Locate the cell with the specified text and output its [x, y] center coordinate. 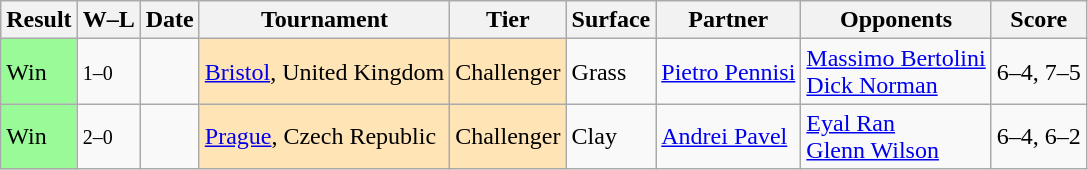
2–0 [108, 136]
1–0 [108, 72]
Tier [508, 20]
Tournament [324, 20]
Prague, Czech Republic [324, 136]
Bristol, United Kingdom [324, 72]
Andrei Pavel [728, 136]
Surface [611, 20]
Pietro Pennisi [728, 72]
W–L [108, 20]
Eyal Ran Glenn Wilson [896, 136]
Grass [611, 72]
Clay [611, 136]
Score [1038, 20]
6–4, 7–5 [1038, 72]
Partner [728, 20]
Opponents [896, 20]
6–4, 6–2 [1038, 136]
Result [39, 20]
Date [170, 20]
Massimo Bertolini Dick Norman [896, 72]
